Detect which cell encompasses the target text, then output its (x, y) center coordinate. 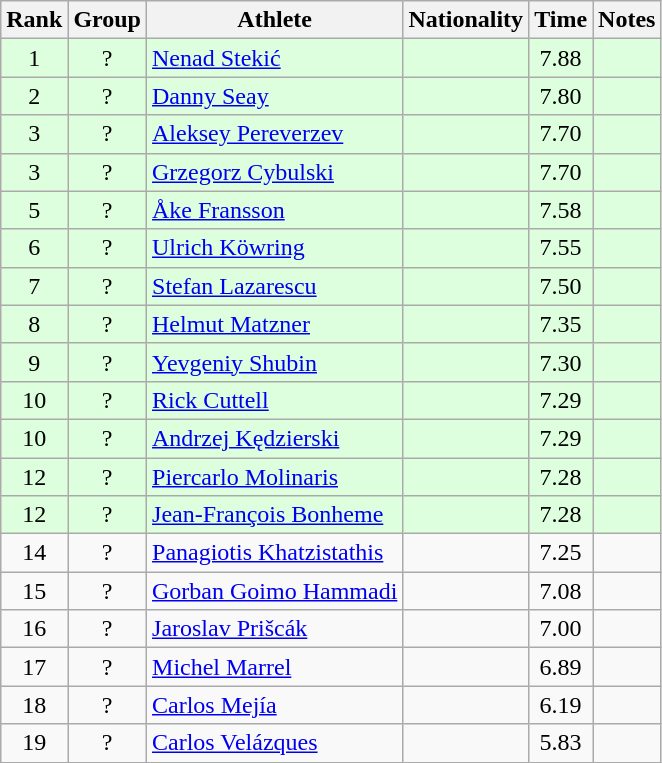
Ulrich Köwring (275, 248)
19 (34, 743)
Notes (627, 20)
14 (34, 553)
Panagiotis Khatzistathis (275, 553)
8 (34, 324)
18 (34, 705)
6 (34, 248)
Michel Marrel (275, 667)
Aleksey Pereverzev (275, 134)
7.35 (561, 324)
Jean-François Bonheme (275, 515)
Jaroslav Prišcák (275, 629)
Helmut Matzner (275, 324)
5 (34, 210)
17 (34, 667)
Time (561, 20)
Stefan Lazarescu (275, 286)
Carlos Mejía (275, 705)
Rank (34, 20)
7 (34, 286)
Grzegorz Cybulski (275, 172)
9 (34, 362)
Athlete (275, 20)
Rick Cuttell (275, 400)
5.83 (561, 743)
6.19 (561, 705)
16 (34, 629)
7.00 (561, 629)
7.50 (561, 286)
15 (34, 591)
7.58 (561, 210)
7.08 (561, 591)
7.80 (561, 96)
Andrzej Kędzierski (275, 438)
6.89 (561, 667)
Nationality (466, 20)
2 (34, 96)
Danny Seay (275, 96)
Nenad Stekić (275, 58)
Gorban Goimo Hammadi (275, 591)
7.88 (561, 58)
Piercarlo Molinaris (275, 477)
Group (108, 20)
1 (34, 58)
Åke Fransson (275, 210)
7.25 (561, 553)
Yevgeniy Shubin (275, 362)
7.30 (561, 362)
7.55 (561, 248)
Carlos Velázques (275, 743)
